Search for the cell housing the specified text and yield its [x, y] center coordinate. 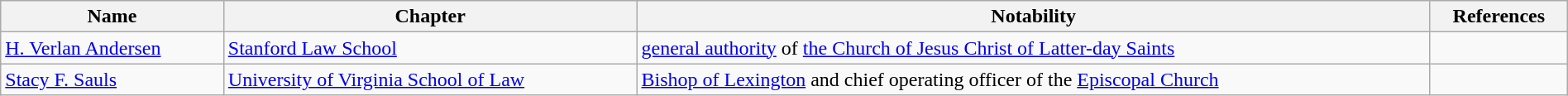
References [1499, 17]
Stacy F. Sauls [112, 79]
Chapter [430, 17]
University of Virginia School of Law [430, 79]
Name [112, 17]
Bishop of Lexington and chief operating officer of the Episcopal Church [1034, 79]
general authority of the Church of Jesus Christ of Latter-day Saints [1034, 48]
Notability [1034, 17]
H. Verlan Andersen [112, 48]
Stanford Law School [430, 48]
